Output the [x, y] coordinate of the center of the cell containing the given text.  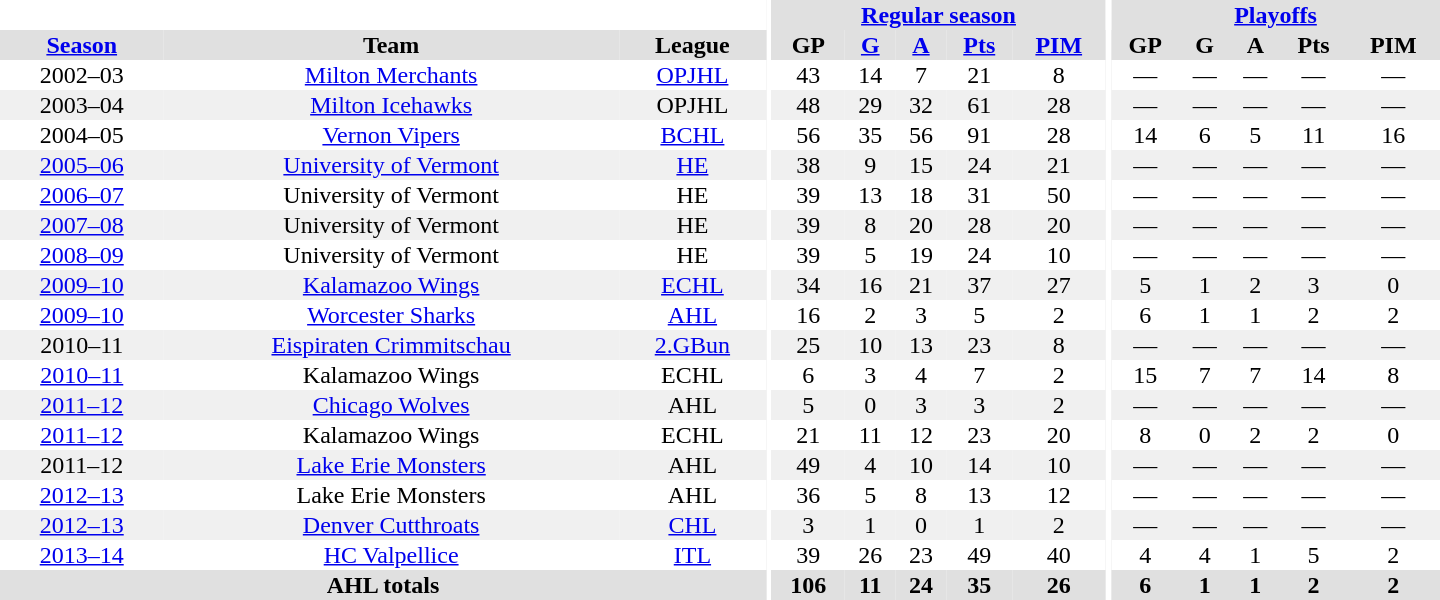
27 [1058, 285]
CHL [692, 525]
29 [870, 105]
Denver Cutthroats [390, 525]
38 [808, 165]
2005–06 [82, 165]
2007–08 [82, 225]
2002–03 [82, 75]
37 [979, 285]
36 [808, 495]
Regular season [939, 15]
2004–05 [82, 135]
2003–04 [82, 105]
32 [922, 105]
Milton Icehawks [390, 105]
2006–07 [82, 195]
Milton Merchants [390, 75]
Team [390, 45]
25 [808, 345]
League [692, 45]
2008–09 [82, 255]
ITL [692, 555]
AHL totals [383, 585]
91 [979, 135]
Worcester Sharks [390, 315]
Playoffs [1276, 15]
2013–14 [82, 555]
34 [808, 285]
50 [1058, 195]
9 [870, 165]
40 [1058, 555]
Vernon Vipers [390, 135]
18 [922, 195]
43 [808, 75]
Eispiraten Crimmitschau [390, 345]
31 [979, 195]
61 [979, 105]
Season [82, 45]
Chicago Wolves [390, 405]
2.GBun [692, 345]
48 [808, 105]
106 [808, 585]
19 [922, 255]
HC Valpellice [390, 555]
BCHL [692, 135]
